Search for the cell housing the specified text and yield its (X, Y) center coordinate. 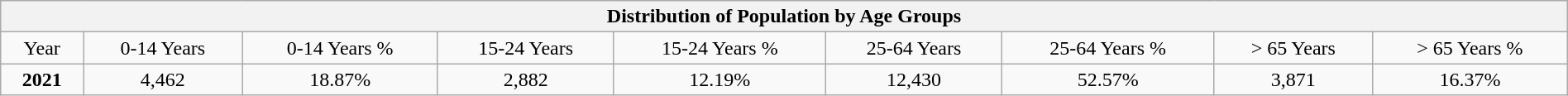
18.87% (340, 79)
4,462 (163, 79)
0-14 Years (163, 48)
12.19% (719, 79)
52.57% (1108, 79)
3,871 (1293, 79)
> 65 Years % (1470, 48)
15-24 Years % (719, 48)
12,430 (915, 79)
2,882 (526, 79)
16.37% (1470, 79)
2021 (42, 79)
25-64 Years % (1108, 48)
0-14 Years % (340, 48)
Year (42, 48)
Distribution of Population by Age Groups (784, 17)
15-24 Years (526, 48)
> 65 Years (1293, 48)
25-64 Years (915, 48)
